Identify which cell holds the provided text, then report its (X, Y) central coordinate. 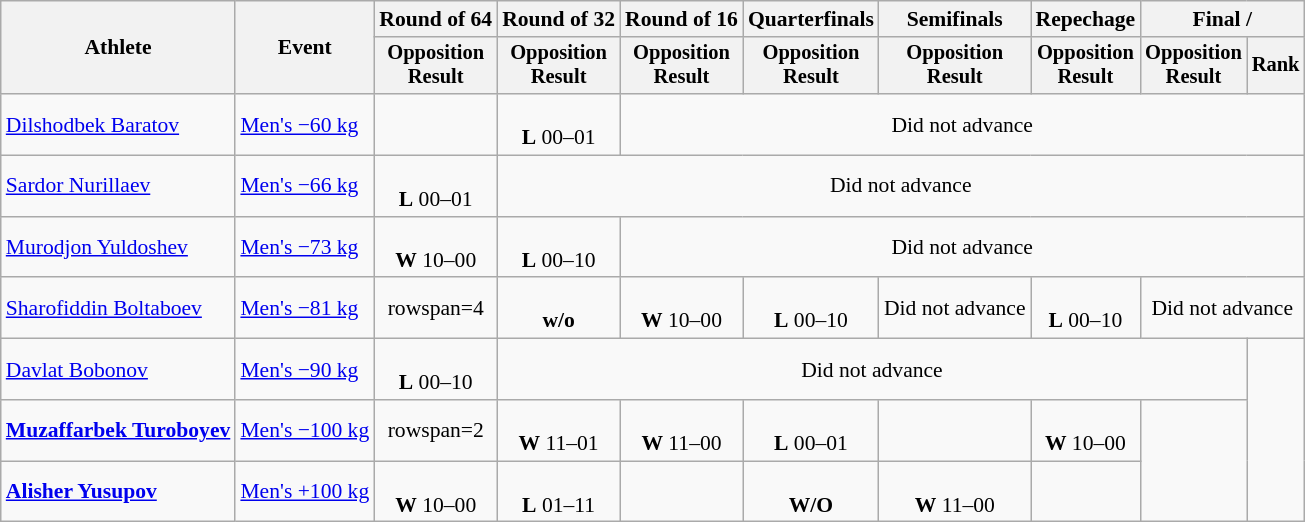
Sharofiddin Boltaboev (118, 308)
Athlete (118, 48)
Quarterfinals (811, 19)
Men's −81 kg (304, 308)
Men's −100 kg (304, 430)
Men's −73 kg (304, 248)
Muzaffarbek Turoboyev (118, 430)
Davlat Bobonov (118, 370)
Final / (1222, 19)
Round of 32 (558, 19)
Men's −90 kg (304, 370)
w/o (558, 308)
Men's +100 kg (304, 492)
Men's −66 kg (304, 186)
L 01–11 (558, 492)
Dilshodbek Baratov (118, 124)
Men's −60 kg (304, 124)
Semifinals (955, 19)
Rank (1276, 66)
W 11–01 (558, 430)
rowspan=4 (436, 308)
rowspan=2 (436, 430)
Round of 16 (682, 19)
Round of 64 (436, 19)
Event (304, 48)
W/O (811, 492)
Murodjon Yuldoshev (118, 248)
Sardor Nurillaev (118, 186)
Alisher Yusupov (118, 492)
Repechage (1086, 19)
